Pinpoint the cell where the given text exists, returning its (X, Y) midpoint coordinate. 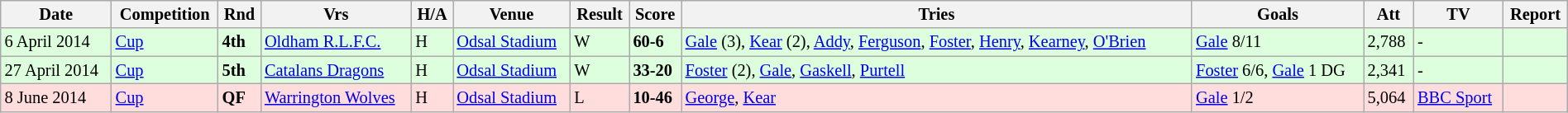
Gale 8/11 (1277, 42)
4th (240, 42)
Result (600, 14)
Venue (512, 14)
Foster (2), Gale, Gaskell, Purtell (936, 70)
Report (1535, 14)
Foster 6/6, Gale 1 DG (1277, 70)
Oldham R.L.F.C. (336, 42)
Goals (1277, 14)
TV (1459, 14)
2,788 (1389, 42)
L (600, 97)
Gale 1/2 (1277, 97)
Gale (3), Kear (2), Addy, Ferguson, Foster, Henry, Kearney, O'Brien (936, 42)
5,064 (1389, 97)
60-6 (655, 42)
27 April 2014 (56, 70)
2,341 (1389, 70)
Att (1389, 14)
Rnd (240, 14)
5th (240, 70)
Tries (936, 14)
6 April 2014 (56, 42)
George, Kear (936, 97)
H/A (432, 14)
Date (56, 14)
QF (240, 97)
Warrington Wolves (336, 97)
Competition (165, 14)
8 June 2014 (56, 97)
10-46 (655, 97)
Catalans Dragons (336, 70)
Vrs (336, 14)
33-20 (655, 70)
BBC Sport (1459, 97)
Score (655, 14)
